Capture the cell that displays the provided text and extract its (X, Y) central coordinate. 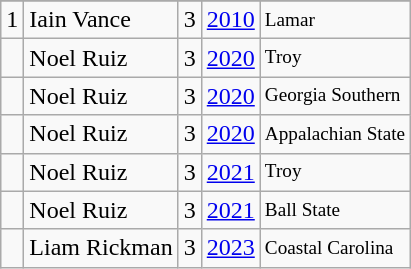
Iain Vance (101, 20)
Ball State (334, 210)
2010 (230, 20)
2023 (230, 248)
1 (12, 20)
Appalachian State (334, 134)
Liam Rickman (101, 248)
Lamar (334, 20)
Georgia Southern (334, 96)
Coastal Carolina (334, 248)
